Return the [X, Y] coordinate for the center point of the cell that contains the specified text.  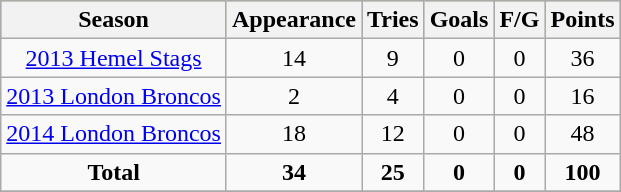
48 [582, 134]
Season [114, 20]
18 [294, 134]
4 [394, 96]
Points [582, 20]
34 [294, 172]
36 [582, 58]
25 [394, 172]
12 [394, 134]
16 [582, 96]
14 [294, 58]
Appearance [294, 20]
2013 Hemel Stags [114, 58]
2013 London Broncos [114, 96]
2 [294, 96]
Tries [394, 20]
Total [114, 172]
100 [582, 172]
Goals [459, 20]
F/G [520, 20]
9 [394, 58]
2014 London Broncos [114, 134]
